Search for the cell housing the specified text and yield its (X, Y) center coordinate. 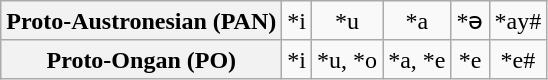
*e (470, 59)
Proto-Ongan (PO) (142, 59)
Proto-Austronesian (PAN) (142, 21)
*e# (518, 59)
*a (417, 21)
*a, *e (417, 59)
*ə (470, 21)
*u (348, 21)
*u, *o (348, 59)
*ay# (518, 21)
